Pinpoint the cell where the given text exists, returning its [X, Y] midpoint coordinate. 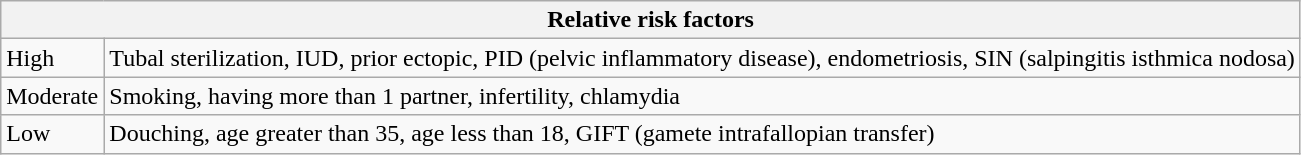
Tubal sterilization, IUD, prior ectopic, PID (pelvic inflammatory disease), endometriosis, SIN (salpingitis isthmica nodosa) [702, 58]
Moderate [52, 96]
Douching, age greater than 35, age less than 18, GIFT (gamete intrafallopian transfer) [702, 134]
Low [52, 134]
Smoking, having more than 1 partner, infertility, chlamydia [702, 96]
Relative risk factors [651, 20]
High [52, 58]
